Provide the (X, Y) coordinate of the cell's center where the given text is located.  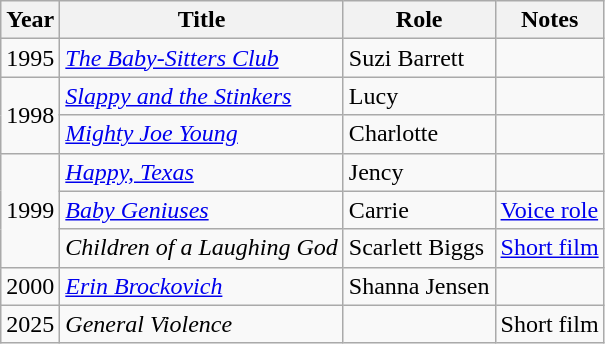
Title (202, 20)
Erin Brockovich (202, 286)
Slappy and the Stinkers (202, 96)
Scarlett Biggs (419, 248)
The Baby-Sitters Club (202, 58)
Voice role (550, 210)
2025 (30, 324)
Baby Geniuses (202, 210)
1998 (30, 115)
Charlotte (419, 134)
Mighty Joe Young (202, 134)
1999 (30, 210)
Lucy (419, 96)
General Violence (202, 324)
Role (419, 20)
Jency (419, 172)
2000 (30, 286)
1995 (30, 58)
Happy, Texas (202, 172)
Suzi Barrett (419, 58)
Year (30, 20)
Notes (550, 20)
Carrie (419, 210)
Shanna Jensen (419, 286)
Children of a Laughing God (202, 248)
